Determine the [X, Y] coordinate at the center of the cell enclosing the given text.  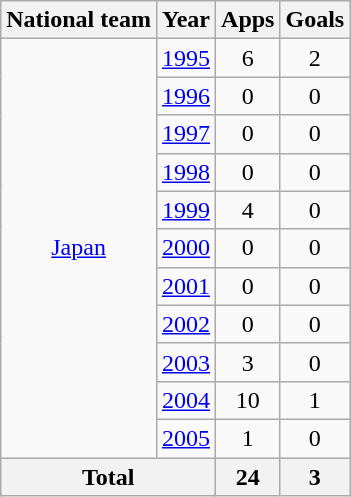
24 [248, 477]
2001 [186, 286]
6 [248, 58]
4 [248, 210]
2005 [186, 438]
2 [315, 58]
Japan [79, 248]
2000 [186, 248]
1998 [186, 172]
2004 [186, 400]
National team [79, 20]
1999 [186, 210]
10 [248, 400]
2002 [186, 324]
Year [186, 20]
Apps [248, 20]
1996 [186, 96]
1997 [186, 134]
1995 [186, 58]
Goals [315, 20]
Total [108, 477]
2003 [186, 362]
